Capture the cell that displays the provided text and extract its [X, Y] central coordinate. 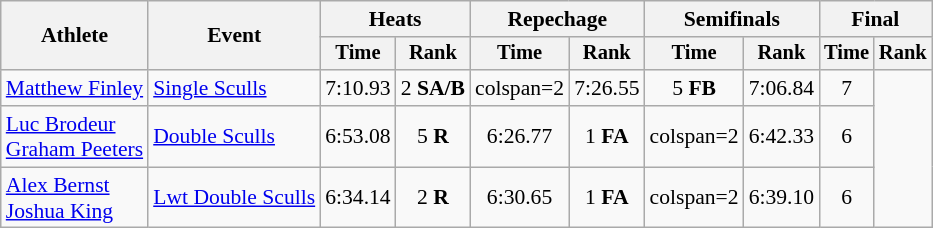
2 R [433, 198]
Luc BrodeurGraham Peeters [74, 136]
Semifinals [732, 19]
Single Sculls [234, 88]
7:26.55 [606, 88]
Alex BernstJoshua King [74, 198]
5 R [433, 136]
Final [875, 19]
6:42.33 [782, 136]
2 SA/B [433, 88]
7:06.84 [782, 88]
Repechage [558, 19]
7:10.93 [358, 88]
Double Sculls [234, 136]
6:39.10 [782, 198]
6:26.77 [520, 136]
6:30.65 [520, 198]
6:53.08 [358, 136]
5 FB [694, 88]
Lwt Double Sculls [234, 198]
Matthew Finley [74, 88]
Athlete [74, 36]
Event [234, 36]
7 [846, 88]
6:34.14 [358, 198]
Heats [395, 19]
